Return the (x, y) coordinate for the center point of the cell that contains the specified text.  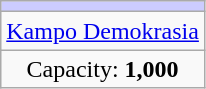
Capacity: 1,000 (103, 69)
Kampo Demokrasia (103, 31)
